Extract the (X, Y) coordinate from the center of the cell holding the provided text.  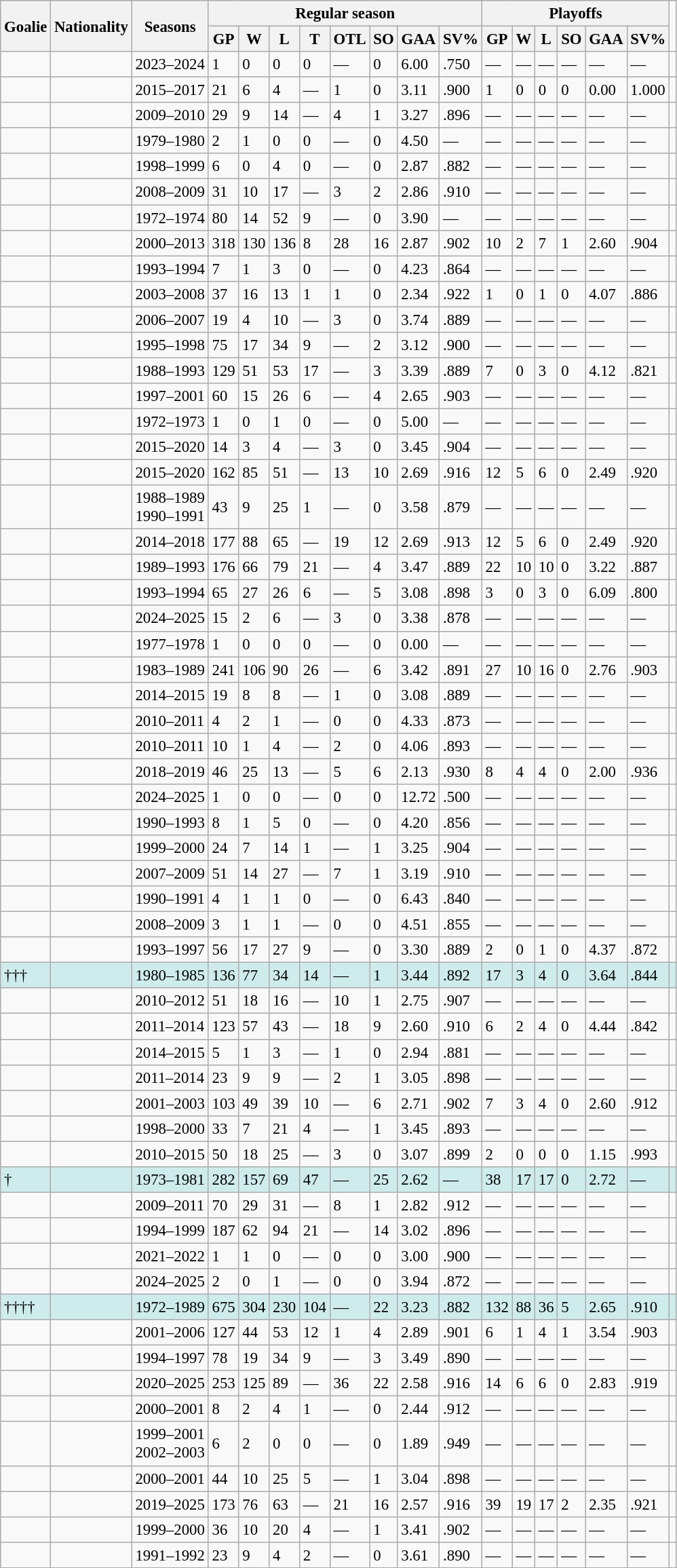
3.54 (606, 1333)
2.83 (606, 1383)
123 (224, 1027)
2.44 (419, 1409)
4.44 (606, 1027)
157 (254, 1180)
6.09 (606, 593)
2.82 (419, 1205)
28 (350, 243)
176 (224, 567)
1977–1978 (170, 644)
.907 (461, 1001)
2.89 (419, 1333)
3.19 (419, 874)
130 (254, 243)
104 (315, 1307)
2.72 (606, 1180)
.500 (461, 797)
125 (254, 1383)
3.74 (419, 320)
1999–20012002–2003 (170, 1444)
2007–2009 (170, 874)
2.86 (419, 192)
.930 (461, 771)
2.94 (419, 1052)
2.71 (419, 1103)
2001–2003 (170, 1103)
3.47 (419, 567)
49 (254, 1103)
162 (224, 473)
3.05 (419, 1077)
4.51 (419, 925)
.800 (649, 593)
4.23 (419, 269)
.879 (461, 508)
187 (224, 1231)
38 (497, 1180)
1994–1999 (170, 1231)
.899 (461, 1154)
241 (224, 670)
1998–2000 (170, 1128)
2.76 (606, 670)
2010–2015 (170, 1154)
66 (254, 567)
103 (224, 1103)
3.58 (419, 508)
20 (285, 1529)
1998–1999 (170, 166)
46 (224, 771)
90 (285, 670)
57 (254, 1027)
.842 (649, 1027)
230 (285, 1307)
Seasons (170, 26)
1997–2001 (170, 396)
173 (224, 1504)
† (26, 1180)
33 (224, 1128)
2.62 (419, 1180)
127 (224, 1333)
4.37 (606, 950)
3.23 (419, 1307)
304 (254, 1307)
.887 (649, 567)
.993 (649, 1154)
.891 (461, 670)
3.22 (606, 567)
62 (254, 1231)
Nationality (91, 26)
.936 (649, 771)
1989–1993 (170, 567)
2021–2022 (170, 1256)
2001–2006 (170, 1333)
56 (224, 950)
.921 (649, 1504)
2018–2019 (170, 771)
89 (285, 1383)
94 (285, 1231)
2006–2007 (170, 320)
78 (224, 1358)
3.11 (419, 90)
.821 (649, 370)
3.27 (419, 115)
4.12 (606, 370)
85 (254, 473)
1972–1973 (170, 421)
2.00 (606, 771)
79 (285, 567)
3.04 (419, 1478)
3.61 (419, 1555)
.873 (461, 721)
.922 (461, 294)
.878 (461, 619)
1980–1985 (170, 976)
.855 (461, 925)
63 (285, 1504)
1983–1989 (170, 670)
.864 (461, 269)
.892 (461, 976)
2019–2025 (170, 1504)
3.02 (419, 1231)
4.33 (419, 721)
††† (26, 976)
.919 (649, 1383)
2.58 (419, 1383)
2.13 (419, 771)
2020–2025 (170, 1383)
2014–2018 (170, 542)
3.42 (419, 670)
3.39 (419, 370)
24 (224, 848)
1972–1974 (170, 218)
1988–1993 (170, 370)
.750 (461, 64)
4.06 (419, 746)
6.43 (419, 899)
.886 (649, 294)
12.72 (419, 797)
282 (224, 1180)
.913 (461, 542)
.840 (461, 899)
2000–2013 (170, 243)
52 (285, 218)
70 (224, 1205)
†††† (26, 1307)
3.07 (419, 1154)
2015–2017 (170, 90)
5.00 (419, 421)
3.64 (606, 976)
Goalie (26, 26)
1990–1993 (170, 822)
.844 (649, 976)
253 (224, 1383)
1972–1989 (170, 1307)
2003–2008 (170, 294)
.949 (461, 1444)
2.34 (419, 294)
50 (224, 1154)
3.41 (419, 1529)
1993–1997 (170, 950)
3.94 (419, 1282)
2009–2010 (170, 115)
6.00 (419, 64)
3.44 (419, 976)
37 (224, 294)
3.30 (419, 950)
.881 (461, 1052)
2023–2024 (170, 64)
3.12 (419, 345)
Regular season (345, 14)
106 (254, 670)
Playoffs (575, 14)
1988–19891990–1991 (170, 508)
77 (254, 976)
4.20 (419, 822)
69 (285, 1180)
1.000 (649, 90)
2.75 (419, 1001)
.901 (461, 1333)
2.57 (419, 1504)
2009–2011 (170, 1205)
.856 (461, 822)
675 (224, 1307)
2010–2012 (170, 1001)
4.07 (606, 294)
1991–1992 (170, 1555)
1994–1997 (170, 1358)
1995–1998 (170, 345)
60 (224, 396)
T (315, 39)
76 (254, 1504)
80 (224, 218)
129 (224, 370)
1979–1980 (170, 141)
1.89 (419, 1444)
1973–1981 (170, 1180)
132 (497, 1307)
2.35 (606, 1504)
3.00 (419, 1256)
177 (224, 542)
3.49 (419, 1358)
1990–1991 (170, 899)
OTL (350, 39)
3.25 (419, 848)
4.50 (419, 141)
318 (224, 243)
47 (315, 1180)
75 (224, 345)
3.38 (419, 619)
3.90 (419, 218)
1.15 (606, 1154)
